Extract the (X, Y) coordinate from the center of the cell holding the provided text.  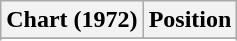
Position (190, 20)
Chart (1972) (72, 20)
